Scan for the cell matching the given text and deliver its (x, y) coordinate at center. 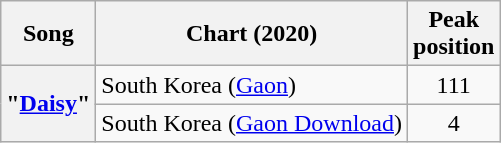
"Daisy" (48, 104)
South Korea (Gaon Download) (252, 123)
South Korea (Gaon) (252, 85)
4 (454, 123)
111 (454, 85)
Song (48, 34)
Peakposition (454, 34)
Chart (2020) (252, 34)
